Output the [X, Y] coordinate of the center of the cell containing the given text.  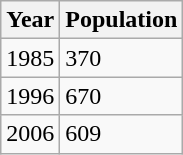
1996 [30, 96]
2006 [30, 134]
1985 [30, 58]
670 [122, 96]
370 [122, 58]
609 [122, 134]
Year [30, 20]
Population [122, 20]
